From the cell containing the given text, extract its center point as (x, y) coordinate. 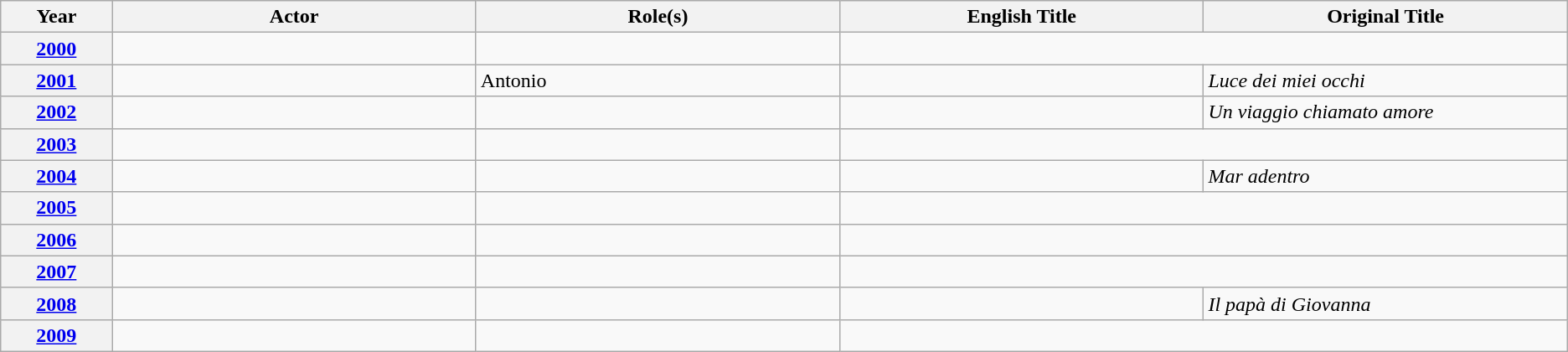
Mar adentro (1385, 176)
2001 (57, 80)
2006 (57, 240)
2008 (57, 303)
2005 (57, 208)
2007 (57, 272)
2000 (57, 49)
2002 (57, 112)
Actor (294, 17)
Original Title (1385, 17)
Luce dei miei occhi (1385, 80)
2004 (57, 176)
Year (57, 17)
2009 (57, 335)
Role(s) (658, 17)
Antonio (658, 80)
2003 (57, 144)
Il papà di Giovanna (1385, 303)
Un viaggio chiamato amore (1385, 112)
English Title (1022, 17)
